Provide the (X, Y) coordinate of the cell's center where the given text is located.  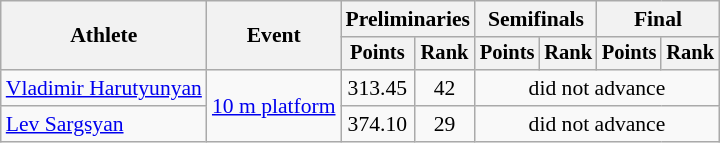
Final (658, 19)
Preliminaries (408, 19)
Vladimir Harutyunyan (104, 88)
374.10 (378, 124)
Athlete (104, 36)
42 (444, 88)
Event (274, 36)
313.45 (378, 88)
Semifinals (536, 19)
29 (444, 124)
Lev Sargsyan (104, 124)
10 m platform (274, 106)
